Return the [X, Y] coordinate for the center point of the cell that contains the specified text.  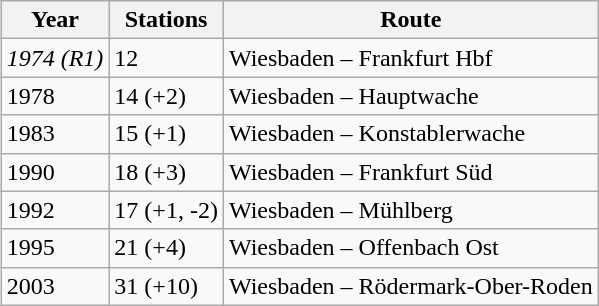
Year [55, 20]
1992 [55, 210]
17 (+1, -2) [166, 210]
21 (+4) [166, 248]
31 (+10) [166, 286]
18 (+3) [166, 172]
Wiesbaden – Hauptwache [410, 96]
1983 [55, 134]
14 (+2) [166, 96]
1974 (R1) [55, 58]
2003 [55, 286]
1990 [55, 172]
Wiesbaden – Offenbach Ost [410, 248]
Wiesbaden – Konstablerwache [410, 134]
1978 [55, 96]
Wiesbaden – Frankfurt Süd [410, 172]
Route [410, 20]
12 [166, 58]
15 (+1) [166, 134]
1995 [55, 248]
Wiesbaden – Rödermark-Ober-Roden [410, 286]
Wiesbaden – Frankfurt Hbf [410, 58]
Stations [166, 20]
Wiesbaden – Mühlberg [410, 210]
